Pinpoint the cell where the given text exists, returning its (x, y) midpoint coordinate. 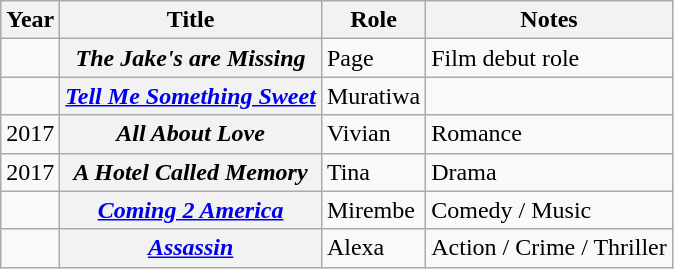
All About Love (191, 134)
Year (30, 20)
Mirembe (373, 210)
Romance (550, 134)
Page (373, 58)
Film debut role (550, 58)
Assassin (191, 248)
Muratiwa (373, 96)
Comedy / Music (550, 210)
Vivian (373, 134)
Tina (373, 172)
Alexa (373, 248)
The Jake's are Missing (191, 58)
Title (191, 20)
Drama (550, 172)
Notes (550, 20)
A Hotel Called Memory (191, 172)
Action / Crime / Thriller (550, 248)
Coming 2 America (191, 210)
Role (373, 20)
Tell Me Something Sweet (191, 96)
